Output the (X, Y) coordinate of the center of the cell containing the given text.  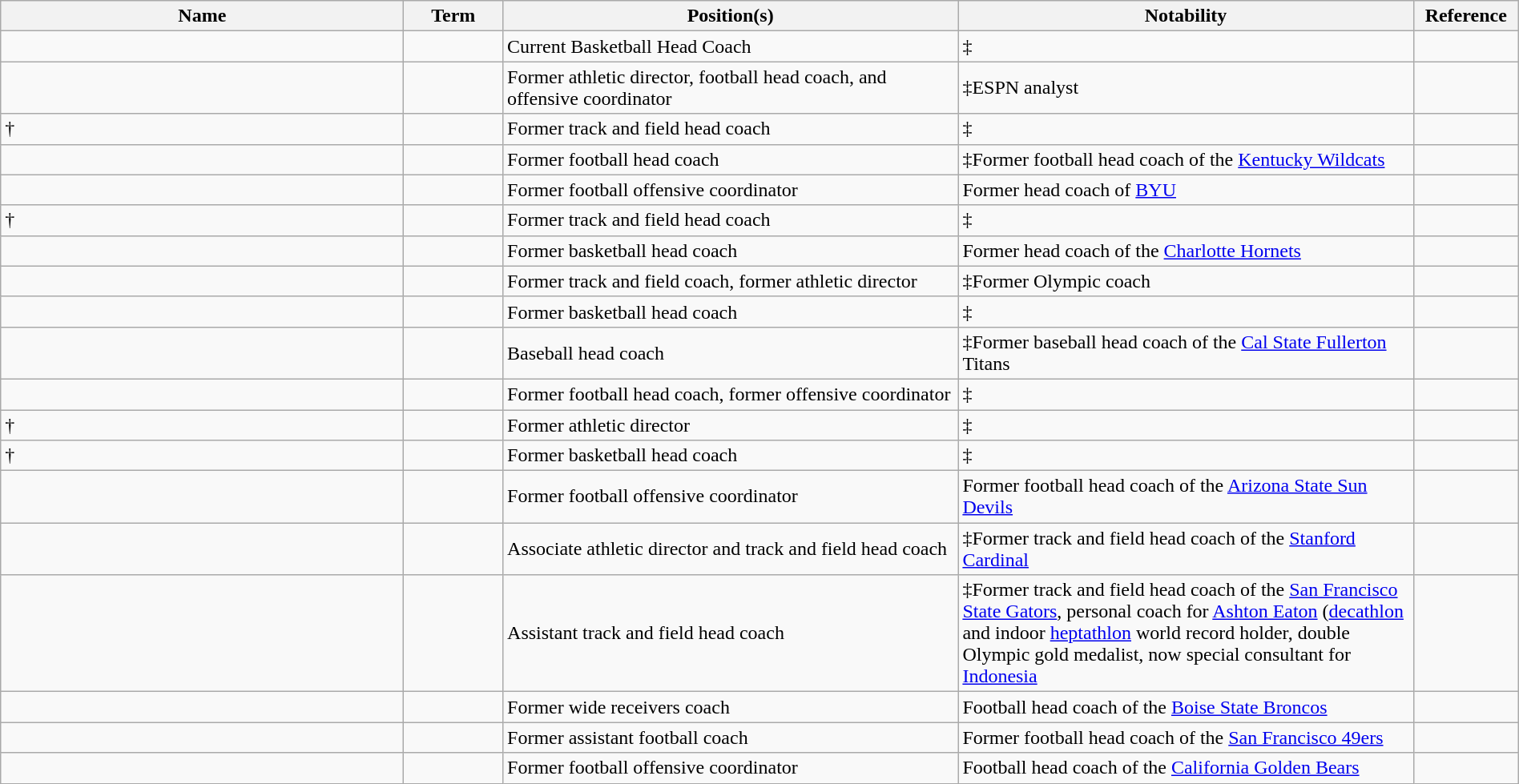
Former athletic director, football head coach, and offensive coordinator (731, 88)
Former track and field coach, former athletic director (731, 281)
Associate athletic director and track and field head coach (731, 549)
Baseball head coach (731, 352)
Former wide receivers coach (731, 707)
Former football head coach of the Arizona State Sun Devils (1186, 497)
Former football head coach (731, 159)
‡Former football head coach of the Kentucky Wildcats (1186, 159)
‡Former Olympic coach (1186, 281)
‡ESPN analyst (1186, 88)
Assistant track and field head coach (731, 633)
Former head coach of the Charlotte Hornets (1186, 251)
Football head coach of the California Golden Bears (1186, 768)
Former football head coach of the San Francisco 49ers (1186, 738)
Former athletic director (731, 425)
Football head coach of the Boise State Broncos (1186, 707)
Name (202, 16)
Reference (1466, 16)
Term (453, 16)
Former head coach of BYU (1186, 190)
Former assistant football coach (731, 738)
‡Former track and field head coach of the Stanford Cardinal (1186, 549)
Position(s) (731, 16)
‡Former baseball head coach of the Cal State Fullerton Titans (1186, 352)
Notability (1186, 16)
Current Basketball Head Coach (731, 46)
Former football head coach, former offensive coordinator (731, 394)
